From the cell containing the given text, extract its center point as [x, y] coordinate. 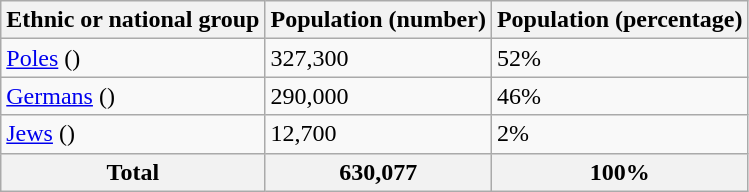
2% [620, 134]
630,077 [378, 172]
46% [620, 96]
Population (percentage) [620, 20]
Jews () [133, 134]
12,700 [378, 134]
52% [620, 58]
290,000 [378, 96]
Total [133, 172]
Poles () [133, 58]
100% [620, 172]
Population (number) [378, 20]
Ethnic or national group [133, 20]
Germans () [133, 96]
327,300 [378, 58]
